Find where the given text appears and provide that cell's center as [X, Y] coordinate. 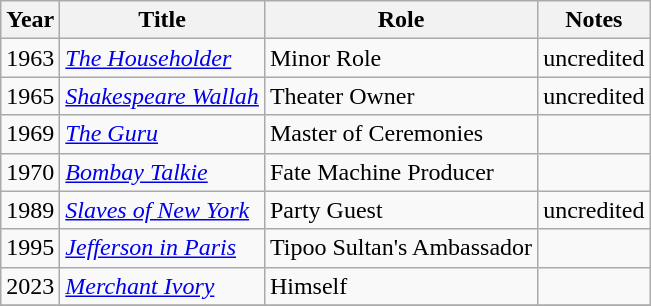
1963 [30, 58]
Slaves of New York [162, 210]
Notes [594, 20]
Bombay Talkie [162, 172]
Master of Ceremonies [400, 134]
Merchant Ivory [162, 286]
Shakespeare Wallah [162, 96]
Jefferson in Paris [162, 248]
1970 [30, 172]
Year [30, 20]
Minor Role [400, 58]
Title [162, 20]
The Householder [162, 58]
Tipoo Sultan's Ambassador [400, 248]
The Guru [162, 134]
Fate Machine Producer [400, 172]
1995 [30, 248]
Party Guest [400, 210]
Role [400, 20]
1989 [30, 210]
1965 [30, 96]
1969 [30, 134]
2023 [30, 286]
Himself [400, 286]
Theater Owner [400, 96]
